Return the [x, y] coordinate for the center point of the cell that contains the specified text.  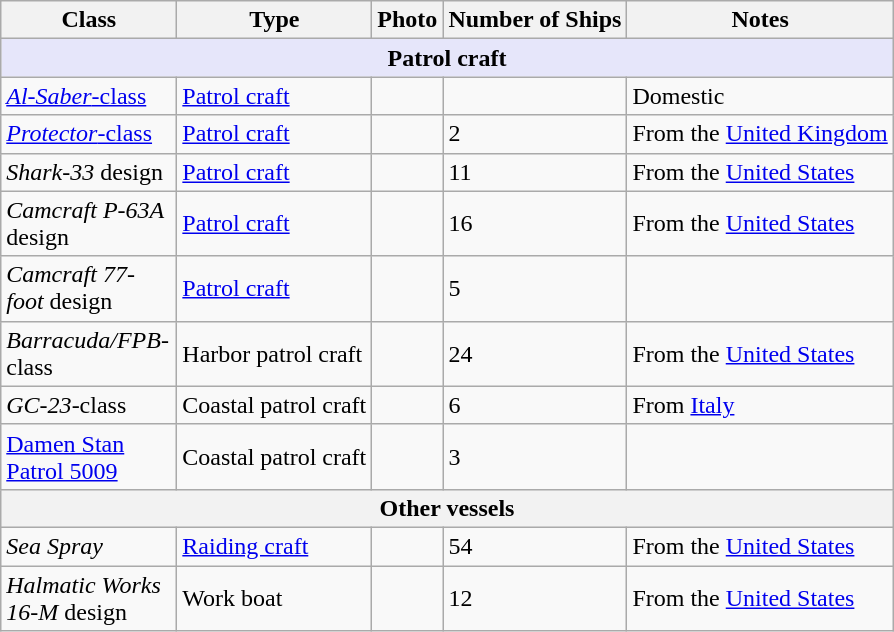
GC-23-class [89, 405]
5 [535, 288]
2 [535, 134]
54 [535, 546]
Photo [408, 20]
Camcraft P-63A design [89, 224]
Class [89, 20]
From Italy [760, 405]
Other vessels [448, 508]
Type [274, 20]
Sea Spray [89, 546]
Halmatic Works 16-M design [89, 598]
From the United Kingdom [760, 134]
12 [535, 598]
Shark-33 design [89, 172]
Raiding craft [274, 546]
Harbor patrol craft [274, 354]
24 [535, 354]
Number of Ships [535, 20]
6 [535, 405]
Domestic [760, 96]
Barracuda/FPB-class [89, 354]
Protector-class [89, 134]
Camcraft 77-foot design [89, 288]
11 [535, 172]
16 [535, 224]
3 [535, 456]
Damen Stan Patrol 5009 [89, 456]
Notes [760, 20]
Al-Saber-class [89, 96]
Work boat [274, 598]
